Find where the given text appears and provide that cell's center as (X, Y) coordinate. 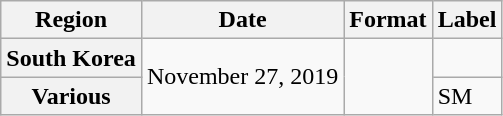
SM (467, 96)
Various (72, 96)
November 27, 2019 (242, 77)
Date (242, 20)
South Korea (72, 58)
Region (72, 20)
Format (388, 20)
Label (467, 20)
